Find where the given text appears and provide that cell's center as [x, y] coordinate. 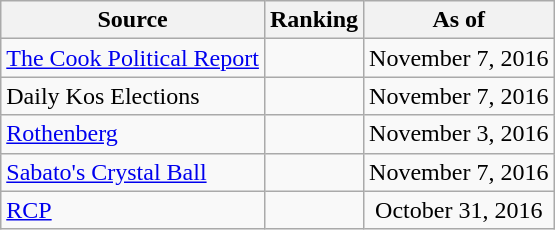
October 31, 2016 [459, 210]
RCP [133, 210]
As of [459, 20]
Rothenberg [133, 134]
Sabato's Crystal Ball [133, 172]
Ranking [314, 20]
Source [133, 20]
The Cook Political Report [133, 58]
Daily Kos Elections [133, 96]
November 3, 2016 [459, 134]
